From the cell containing the given text, extract its center point as (x, y) coordinate. 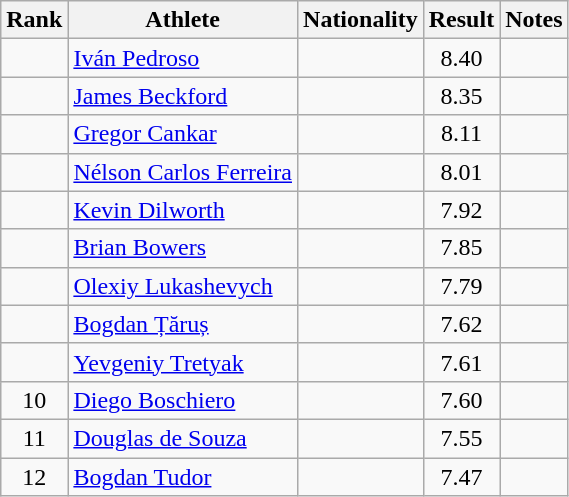
11 (34, 438)
Brian Bowers (183, 248)
Bogdan Tudor (183, 477)
7.85 (461, 248)
8.11 (461, 134)
7.92 (461, 210)
Gregor Cankar (183, 134)
7.79 (461, 286)
Bogdan Țăruș (183, 324)
Notes (534, 20)
8.40 (461, 58)
7.55 (461, 438)
Kevin Dilworth (183, 210)
Douglas de Souza (183, 438)
Yevgeniy Tretyak (183, 362)
7.62 (461, 324)
10 (34, 400)
7.47 (461, 477)
8.35 (461, 96)
7.60 (461, 400)
James Beckford (183, 96)
Diego Boschiero (183, 400)
Iván Pedroso (183, 58)
Athlete (183, 20)
12 (34, 477)
Rank (34, 20)
Nélson Carlos Ferreira (183, 172)
Olexiy Lukashevych (183, 286)
Nationality (361, 20)
8.01 (461, 172)
7.61 (461, 362)
Result (461, 20)
